Locate the cell with the specified text and output its (x, y) center coordinate. 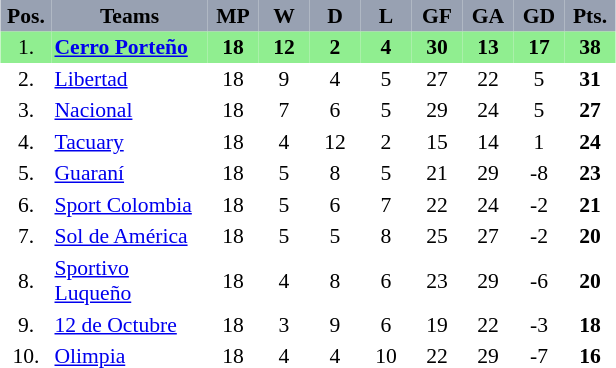
Tacuary (130, 142)
Pos. (26, 16)
-3 (540, 325)
4. (26, 142)
7. (26, 237)
15 (438, 142)
Pts. (590, 16)
-6 (540, 280)
GD (540, 16)
13 (488, 48)
Libertad (130, 79)
W (284, 16)
8. (26, 280)
Sol de América (130, 237)
9. (26, 325)
31 (590, 79)
D (336, 16)
2. (26, 79)
GA (488, 16)
30 (438, 48)
Sportivo Luqueño (130, 280)
1. (26, 48)
6. (26, 205)
Sport Colombia (130, 205)
Guaraní (130, 174)
3. (26, 111)
1 (540, 142)
Nacional (130, 111)
GF (438, 16)
Cerro Porteño (130, 48)
12 de Octubre (130, 325)
Teams (130, 16)
5. (26, 174)
3 (284, 325)
25 (438, 237)
17 (540, 48)
19 (438, 325)
-8 (540, 174)
14 (488, 142)
MP (234, 16)
38 (590, 48)
L (386, 16)
